Extract the (X, Y) coordinate from the center of the cell holding the provided text.  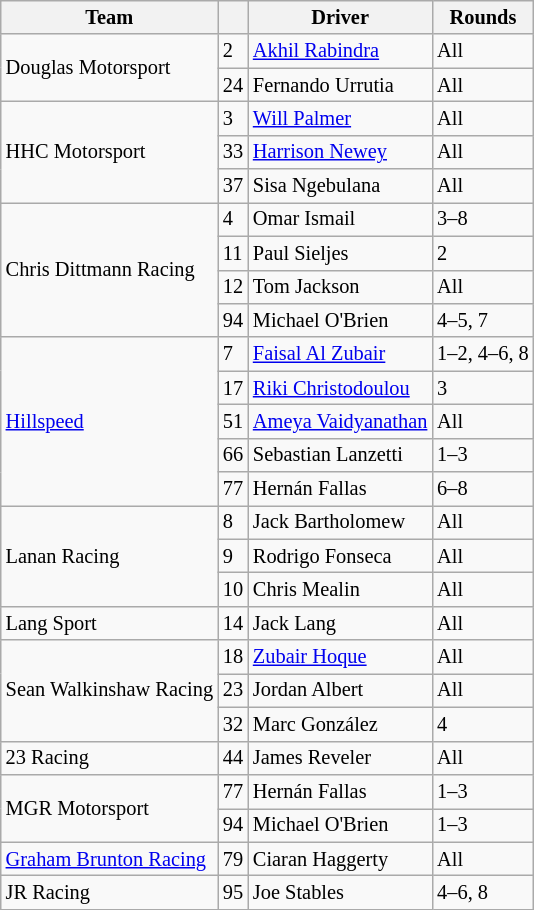
32 (233, 724)
Faisal Al Zubair (340, 354)
Marc González (340, 724)
3–8 (482, 219)
Ameya Vaidyanathan (340, 421)
33 (233, 152)
4–5, 7 (482, 320)
Douglas Motorsport (110, 68)
Riki Christodoulou (340, 388)
18 (233, 657)
Omar Ismail (340, 219)
17 (233, 388)
Joe Stables (340, 892)
24 (233, 85)
Jack Bartholomew (340, 522)
Jordan Albert (340, 690)
79 (233, 859)
44 (233, 758)
HHC Motorsport (110, 152)
Ciaran Haggerty (340, 859)
Sebastian Lanzetti (340, 455)
Chris Mealin (340, 589)
Rounds (482, 17)
Jack Lang (340, 623)
Tom Jackson (340, 287)
23 Racing (110, 758)
4–6, 8 (482, 892)
12 (233, 287)
JR Racing (110, 892)
Driver (340, 17)
Akhil Rabindra (340, 51)
1–2, 4–6, 8 (482, 354)
23 (233, 690)
8 (233, 522)
37 (233, 186)
Hillspeed (110, 421)
51 (233, 421)
10 (233, 589)
7 (233, 354)
Team (110, 17)
Chris Dittmann Racing (110, 270)
Fernando Urrutia (340, 85)
Sisa Ngebulana (340, 186)
Zubair Hoque (340, 657)
James Reveler (340, 758)
9 (233, 556)
Graham Brunton Racing (110, 859)
MGR Motorsport (110, 808)
95 (233, 892)
Will Palmer (340, 118)
Rodrigo Fonseca (340, 556)
6–8 (482, 489)
Paul Sieljes (340, 253)
66 (233, 455)
Lanan Racing (110, 556)
Harrison Newey (340, 152)
Sean Walkinshaw Racing (110, 690)
14 (233, 623)
11 (233, 253)
Lang Sport (110, 623)
